Find where the given text appears and provide that cell's center as (X, Y) coordinate. 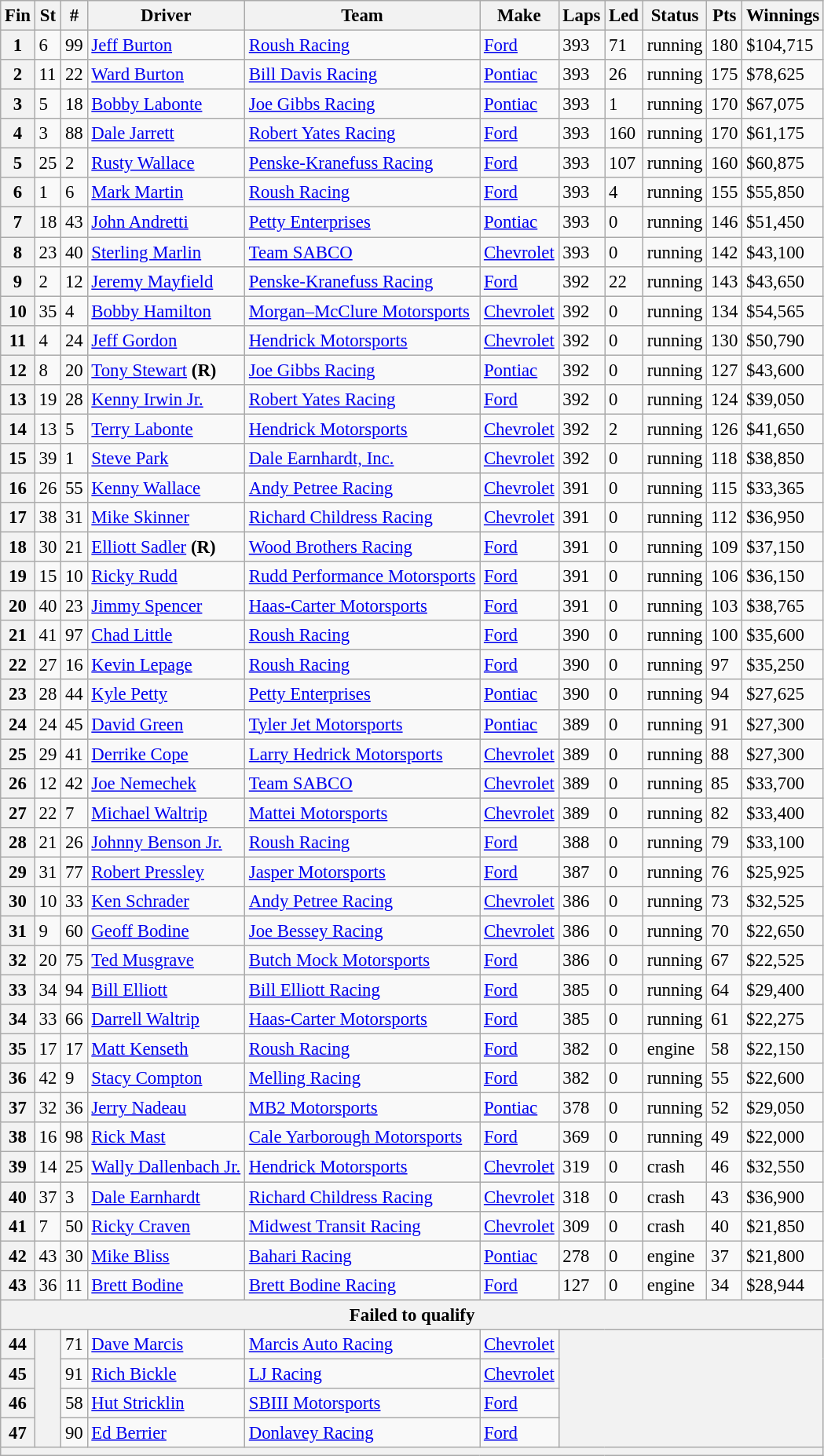
90 (74, 1432)
# (74, 16)
Mike Skinner (166, 518)
Bahari Racing (361, 1256)
$29,050 (783, 1108)
$54,565 (783, 311)
134 (724, 311)
143 (724, 281)
79 (724, 843)
$78,625 (783, 75)
LJ Racing (361, 1374)
Mark Martin (166, 192)
115 (724, 488)
Pts (724, 16)
$39,050 (783, 400)
$37,150 (783, 547)
Laps (581, 16)
$35,250 (783, 665)
124 (724, 400)
278 (581, 1256)
$43,100 (783, 252)
$27,625 (783, 695)
77 (74, 872)
155 (724, 192)
Jeremy Mayfield (166, 281)
$22,150 (783, 1049)
66 (74, 1019)
Matt Kenseth (166, 1049)
Hut Stricklin (166, 1403)
Melling Racing (361, 1078)
Dale Earnhardt, Inc. (361, 459)
Dale Jarrett (166, 134)
73 (724, 902)
Chad Little (166, 635)
Kenny Wallace (166, 488)
Michael Waltrip (166, 813)
85 (724, 783)
318 (581, 1197)
Brett Bodine Racing (361, 1285)
369 (581, 1138)
130 (724, 340)
$25,925 (783, 872)
$22,600 (783, 1078)
Jasper Motorsports (361, 872)
$43,600 (783, 370)
Cale Yarborough Motorsports (361, 1138)
Wood Brothers Racing (361, 547)
$55,850 (783, 192)
Make (519, 16)
47 (18, 1432)
Tyler Jet Motorsports (361, 724)
Bill Elliott (166, 990)
76 (724, 872)
Kenny Irwin Jr. (166, 400)
$28,944 (783, 1285)
75 (74, 960)
Driver (166, 16)
$43,650 (783, 281)
100 (724, 635)
Jerry Nadeau (166, 1108)
Rick Mast (166, 1138)
388 (581, 843)
70 (724, 931)
$32,550 (783, 1167)
$36,950 (783, 518)
309 (581, 1226)
146 (724, 222)
Rudd Performance Motorsports (361, 576)
52 (724, 1108)
107 (624, 163)
Stacy Compton (166, 1078)
$35,600 (783, 635)
60 (74, 931)
Elliott Sadler (R) (166, 547)
Mattei Motorsports (361, 813)
MB2 Motorsports (361, 1108)
Darrell Waltrip (166, 1019)
$33,400 (783, 813)
109 (724, 547)
Ward Burton (166, 75)
Johnny Benson Jr. (166, 843)
378 (581, 1108)
$33,100 (783, 843)
Rusty Wallace (166, 163)
$50,790 (783, 340)
SBIII Motorsports (361, 1403)
$38,850 (783, 459)
$36,900 (783, 1197)
Derrike Cope (166, 754)
Terry Labonte (166, 429)
Ricky Rudd (166, 576)
Fin (18, 16)
$51,450 (783, 222)
Bobby Hamilton (166, 311)
387 (581, 872)
St (47, 16)
126 (724, 429)
Marcis Auto Racing (361, 1344)
$36,150 (783, 576)
99 (74, 46)
Winnings (783, 16)
Jeff Burton (166, 46)
$21,800 (783, 1256)
103 (724, 606)
Kyle Petty (166, 695)
$104,715 (783, 46)
Team (361, 16)
142 (724, 252)
Morgan–McClure Motorsports (361, 311)
Midwest Transit Racing (361, 1226)
Joe Nemechek (166, 783)
$32,525 (783, 902)
Ed Berrier (166, 1432)
Sterling Marlin (166, 252)
Donlavey Racing (361, 1432)
$61,175 (783, 134)
$22,525 (783, 960)
319 (581, 1167)
67 (724, 960)
$22,275 (783, 1019)
Steve Park (166, 459)
$22,000 (783, 1138)
David Green (166, 724)
Bill Davis Racing (361, 75)
Ricky Craven (166, 1226)
Butch Mock Motorsports (361, 960)
$21,850 (783, 1226)
$33,365 (783, 488)
$67,075 (783, 104)
Status (674, 16)
$29,400 (783, 990)
$22,650 (783, 931)
Rich Bickle (166, 1374)
Kevin Lepage (166, 665)
Robert Pressley (166, 872)
Brett Bodine (166, 1285)
Dale Earnhardt (166, 1197)
Mike Bliss (166, 1256)
82 (724, 813)
61 (724, 1019)
180 (724, 46)
Ted Musgrave (166, 960)
Larry Hedrick Motorsports (361, 754)
Joe Bessey Racing (361, 931)
Bobby Labonte (166, 104)
118 (724, 459)
$60,875 (783, 163)
$41,650 (783, 429)
106 (724, 576)
98 (74, 1138)
Jimmy Spencer (166, 606)
Wally Dallenbach Jr. (166, 1167)
Led (624, 16)
49 (724, 1138)
Tony Stewart (R) (166, 370)
175 (724, 75)
Dave Marcis (166, 1344)
Failed to qualify (412, 1315)
Jeff Gordon (166, 340)
Ken Schrader (166, 902)
$38,765 (783, 606)
Geoff Bodine (166, 931)
50 (74, 1226)
Bill Elliott Racing (361, 990)
112 (724, 518)
64 (724, 990)
John Andretti (166, 222)
$33,700 (783, 783)
